Capture the cell that displays the provided text and extract its (x, y) central coordinate. 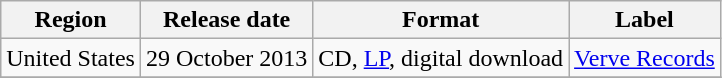
Region (71, 20)
CD, LP, digital download (441, 58)
Format (441, 20)
Release date (226, 20)
29 October 2013 (226, 58)
United States (71, 58)
Verve Records (645, 58)
Label (645, 20)
